Identify which cell holds the provided text, then report its (X, Y) central coordinate. 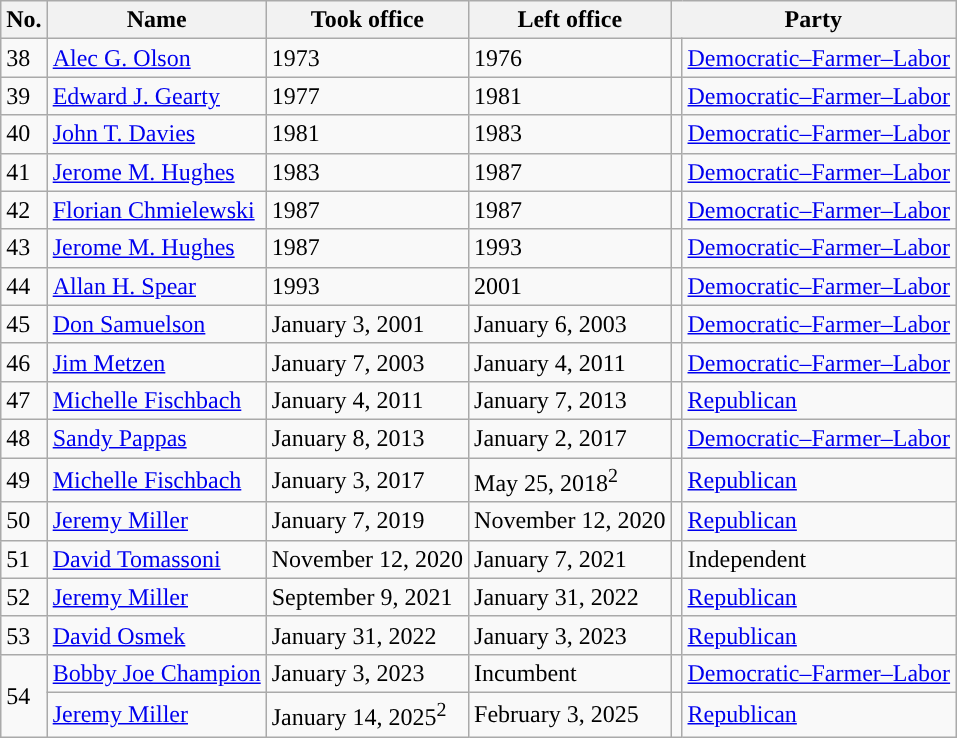
42 (24, 210)
Jim Metzen (156, 362)
January 7, 2021 (570, 559)
David Osmek (156, 635)
February 3, 2025 (570, 714)
David Tomassoni (156, 559)
51 (24, 559)
53 (24, 635)
January 6, 2003 (570, 324)
January 14, 20252 (367, 714)
41 (24, 172)
Bobby Joe Champion (156, 673)
50 (24, 521)
Edward J. Gearty (156, 96)
38 (24, 58)
Alec G. Olson (156, 58)
Incumbent (570, 673)
January 2, 2017 (570, 438)
46 (24, 362)
Sandy Pappas (156, 438)
September 9, 2021 (367, 597)
January 7, 2013 (570, 400)
Don Samuelson (156, 324)
Took office (367, 20)
Name (156, 20)
1973 (367, 58)
January 8, 2013 (367, 438)
45 (24, 324)
54 (24, 696)
Allan H. Spear (156, 286)
May 25, 20182 (570, 480)
January 7, 2003 (367, 362)
Florian Chmielewski (156, 210)
43 (24, 248)
40 (24, 134)
44 (24, 286)
January 3, 2017 (367, 480)
January 7, 2019 (367, 521)
47 (24, 400)
Left office (570, 20)
49 (24, 480)
No. (24, 20)
Independent (819, 559)
John T. Davies (156, 134)
39 (24, 96)
January 3, 2001 (367, 324)
48 (24, 438)
52 (24, 597)
Party (814, 20)
1976 (570, 58)
2001 (570, 286)
1977 (367, 96)
